Determine the [x, y] coordinate at the center of the cell enclosing the given text.  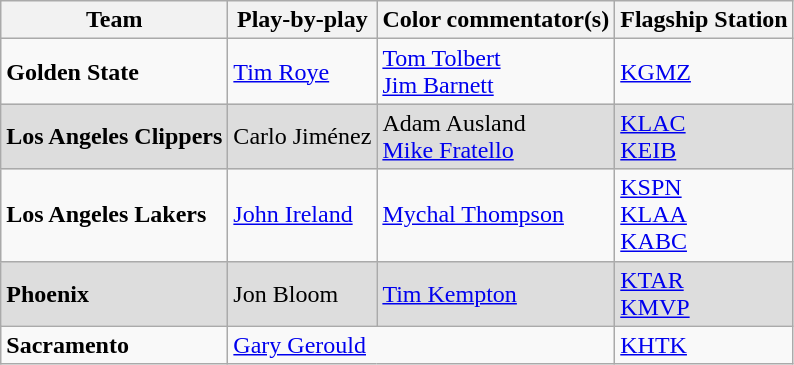
Tim Roye [302, 72]
Carlo Jiménez [302, 136]
KLAC KEIB [704, 136]
John Ireland [302, 215]
Los Angeles Clippers [114, 136]
Jon Bloom [302, 294]
KSPN KLAA KABC [704, 215]
KHTK [704, 345]
Golden State [114, 72]
Tom Tolbert Jim Barnett [496, 72]
Play-by-play [302, 20]
Team [114, 20]
Adam AuslandMike Fratello [496, 136]
Gary Gerould [422, 345]
Color commentator(s) [496, 20]
Sacramento [114, 345]
KTARKMVP [704, 294]
Los Angeles Lakers [114, 215]
KGMZ [704, 72]
Tim Kempton [496, 294]
Mychal Thompson [496, 215]
Phoenix [114, 294]
Flagship Station [704, 20]
